Locate the cell with the specified text and output its (X, Y) center coordinate. 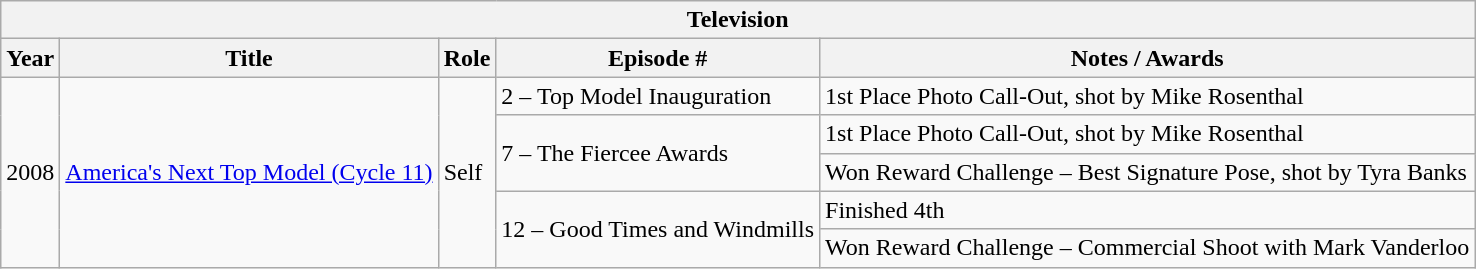
7 – The Fiercee Awards (658, 153)
Won Reward Challenge – Best Signature Pose, shot by Tyra Banks (1148, 172)
12 – Good Times and Windmills (658, 229)
Finished 4th (1148, 210)
Notes / Awards (1148, 58)
Year (30, 58)
Self (467, 172)
Role (467, 58)
2008 (30, 172)
Title (249, 58)
Episode # (658, 58)
Television (738, 20)
America's Next Top Model (Cycle 11) (249, 172)
2 – Top Model Inauguration (658, 96)
Won Reward Challenge – Commercial Shoot with Mark Vanderloo (1148, 248)
